Capture the cell that displays the provided text and extract its (x, y) central coordinate. 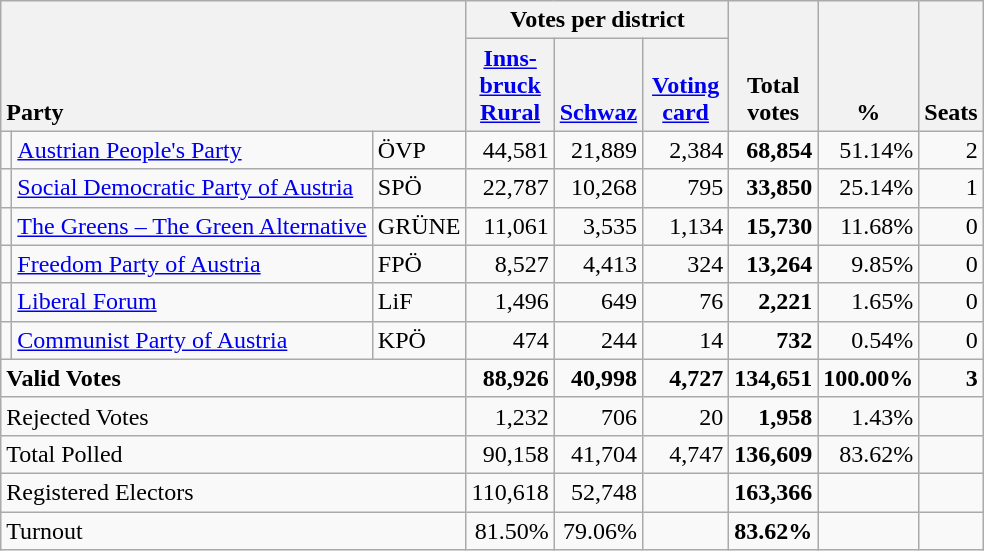
474 (510, 340)
14 (686, 340)
1.65% (868, 302)
40,998 (598, 378)
11.68% (868, 226)
1,496 (510, 302)
90,158 (510, 454)
Party (234, 66)
4,747 (686, 454)
52,748 (598, 492)
Schwaz (598, 85)
44,581 (510, 150)
22,787 (510, 188)
795 (686, 188)
1,134 (686, 226)
79.06% (598, 531)
3,535 (598, 226)
Votingcard (686, 85)
Totalvotes (774, 66)
Seats (951, 66)
706 (598, 416)
163,366 (774, 492)
10,268 (598, 188)
Austrian People's Party (192, 150)
11,061 (510, 226)
41,704 (598, 454)
Communist Party of Austria (192, 340)
Valid Votes (234, 378)
ÖVP (419, 150)
100.00% (868, 378)
649 (598, 302)
Registered Electors (234, 492)
136,609 (774, 454)
9.85% (868, 264)
4,727 (686, 378)
Total Polled (234, 454)
88,926 (510, 378)
20 (686, 416)
Rejected Votes (234, 416)
Inns-bruckRural (510, 85)
33,850 (774, 188)
21,889 (598, 150)
76 (686, 302)
LiF (419, 302)
8,527 (510, 264)
FPÖ (419, 264)
81.50% (510, 531)
SPÖ (419, 188)
13,264 (774, 264)
2 (951, 150)
2,384 (686, 150)
0.54% (868, 340)
Freedom Party of Austria (192, 264)
% (868, 66)
51.14% (868, 150)
Turnout (234, 531)
Social Democratic Party of Austria (192, 188)
324 (686, 264)
25.14% (868, 188)
110,618 (510, 492)
KPÖ (419, 340)
244 (598, 340)
The Greens – The Green Alternative (192, 226)
3 (951, 378)
1,958 (774, 416)
GRÜNE (419, 226)
1,232 (510, 416)
1.43% (868, 416)
Liberal Forum (192, 302)
68,854 (774, 150)
134,651 (774, 378)
732 (774, 340)
4,413 (598, 264)
2,221 (774, 302)
15,730 (774, 226)
Votes per district (598, 20)
1 (951, 188)
